Return the [X, Y] coordinate for the center point of the cell that contains the specified text.  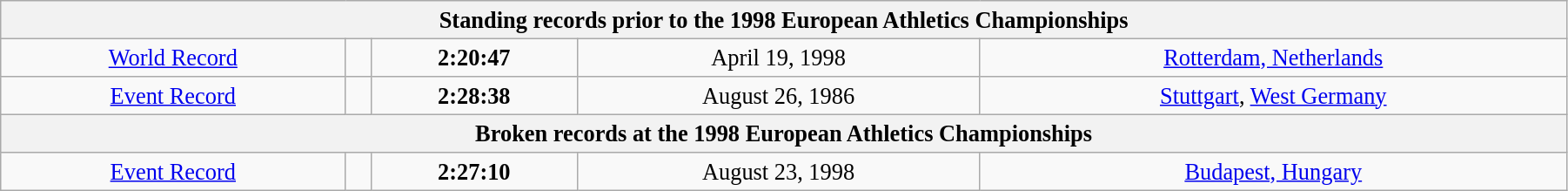
August 23, 1998 [778, 172]
2:27:10 [474, 172]
2:28:38 [474, 95]
Rotterdam, Netherlands [1273, 58]
April 19, 1998 [778, 58]
August 26, 1986 [778, 95]
Stuttgart, West Germany [1273, 95]
2:20:47 [474, 58]
World Record [173, 58]
Standing records prior to the 1998 European Athletics Championships [784, 19]
Broken records at the 1998 European Athletics Championships [784, 133]
Budapest, Hungary [1273, 172]
